For the text-containing cell, return its midpoint in [x, y] coordinate format. 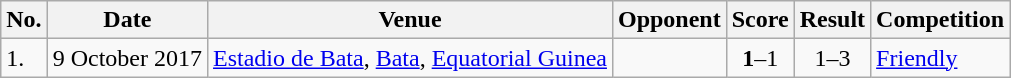
Venue [410, 20]
1–1 [760, 58]
1–3 [832, 58]
1. [24, 58]
No. [24, 20]
Result [832, 20]
Estadio de Bata, Bata, Equatorial Guinea [410, 58]
Friendly [940, 58]
Opponent [669, 20]
Date [127, 20]
9 October 2017 [127, 58]
Score [760, 20]
Competition [940, 20]
